Pinpoint the cell where the given text exists, returning its (X, Y) midpoint coordinate. 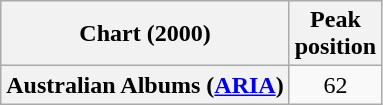
Australian Albums (ARIA) (145, 85)
Peakposition (335, 34)
62 (335, 85)
Chart (2000) (145, 34)
